Provide the (x, y) coordinate of the cell's center where the given text is located.  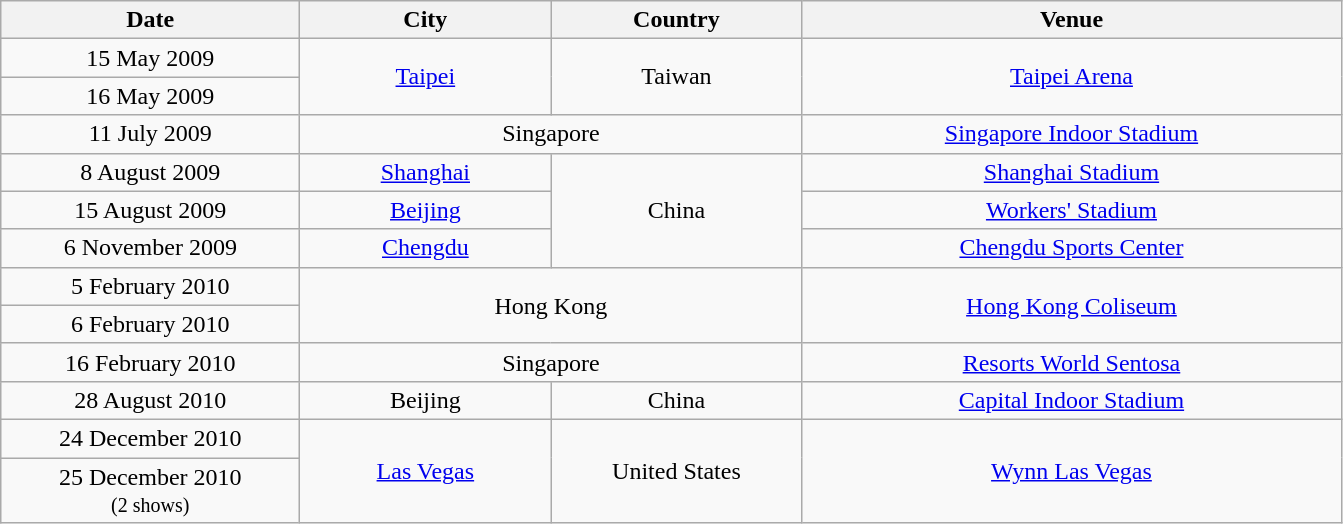
8 August 2009 (150, 172)
Country (676, 20)
Chengdu Sports Center (1072, 248)
Shanghai Stadium (1072, 172)
Resorts World Sentosa (1072, 362)
City (426, 20)
Venue (1072, 20)
24 December 2010 (150, 438)
Hong Kong Coliseum (1072, 305)
16 May 2009 (150, 96)
Taipei Arena (1072, 77)
Taipei (426, 77)
28 August 2010 (150, 400)
Chengdu (426, 248)
Capital Indoor Stadium (1072, 400)
Workers' Stadium (1072, 210)
6 February 2010 (150, 324)
Shanghai (426, 172)
15 May 2009 (150, 58)
5 February 2010 (150, 286)
25 December 2010(2 shows) (150, 490)
16 February 2010 (150, 362)
11 July 2009 (150, 134)
Las Vegas (426, 470)
Date (150, 20)
Singapore Indoor Stadium (1072, 134)
6 November 2009 (150, 248)
Wynn Las Vegas (1072, 470)
United States (676, 470)
Hong Kong (551, 305)
15 August 2009 (150, 210)
Taiwan (676, 77)
